Scan for the cell matching the given text and deliver its (X, Y) coordinate at center. 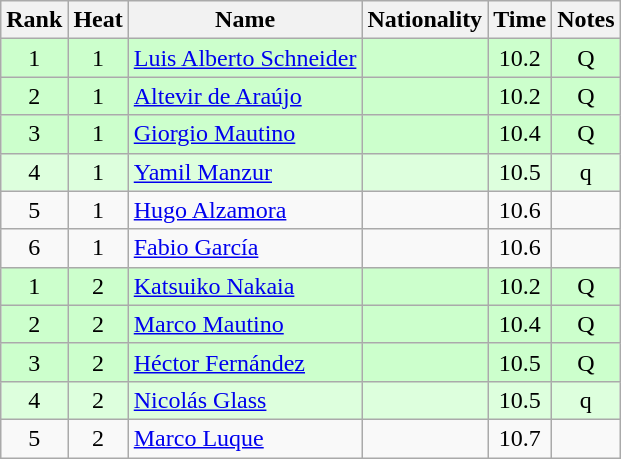
Katsuiko Nakaia (245, 286)
Giorgio Mautino (245, 134)
Time (520, 20)
Rank (34, 20)
Nationality (425, 20)
Héctor Fernández (245, 362)
Marco Luque (245, 438)
10.7 (520, 438)
Heat (98, 20)
Yamil Manzur (245, 172)
Altevir de Araújo (245, 96)
Fabio García (245, 248)
Marco Mautino (245, 324)
Luis Alberto Schneider (245, 58)
Notes (586, 20)
Nicolás Glass (245, 400)
Name (245, 20)
Hugo Alzamora (245, 210)
6 (34, 248)
